Identify which cell holds the provided text, then report its (x, y) central coordinate. 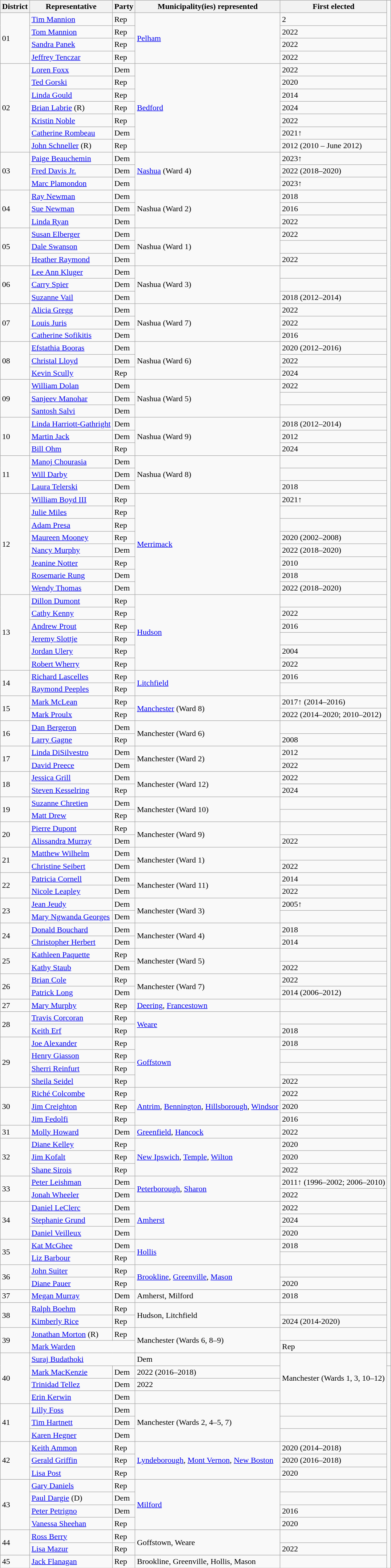
41 (15, 1423)
David Preece (71, 765)
John Suiter (71, 1271)
39 (15, 1340)
Kristin Noble (71, 120)
2014 (2006–2012) (334, 993)
Pelham (207, 38)
Richard Lascelles (71, 677)
Lilly Foss (71, 1410)
Sanjeev Manohar (71, 399)
Tim Hartnett (71, 1423)
Dillon Dumont (71, 601)
22 (15, 885)
2012 (2010 – June 2012) (334, 145)
Municipality(ies) represented (207, 7)
15 (15, 708)
Manchester (Wards 1, 3, 10–12) (334, 1378)
Pierre Dupont (71, 828)
28 (15, 1024)
Vanessa Sheehan (71, 1523)
Peter Petrigno (71, 1511)
33 (15, 1189)
Jonathan Morton (R) (71, 1334)
2 (334, 19)
Joe Alexander (71, 1043)
Erin Kerwin (71, 1397)
Sherri Reinfurt (71, 1068)
Daniel Veilleux (71, 1233)
Nashua (Ward 5) (207, 399)
2020 (2014–2018) (334, 1448)
Kevin Scully (71, 373)
Robert Wherry (71, 664)
Alissandra Murray (71, 841)
Nashua (Ward 2) (207, 209)
Kathleen Paquette (71, 955)
Andrew Prout (71, 626)
2010 (334, 563)
Diane Kelley (71, 1144)
Goffstown (207, 1062)
07 (15, 323)
New Ipswich, Temple, Wilton (207, 1157)
Manchester (Ward 3) (207, 910)
Alicia Gregg (71, 310)
Dan Bergeron (71, 727)
Will Darby (71, 474)
Amherst, Milford (207, 1296)
Jim Kofalt (71, 1157)
Manchester (Wards 2, 4–5, 7) (207, 1423)
2008 (334, 740)
Christine Seibert (71, 866)
Nashua (Ward 6) (207, 360)
44 (15, 1542)
Jim Creighton (71, 1106)
Karen Hegner (71, 1435)
Cathy Kenny (71, 613)
Riché Colcombe (71, 1094)
Mark McLean (71, 702)
Brian Cole (71, 980)
Laura Telerski (71, 487)
26 (15, 986)
38 (15, 1315)
04 (15, 209)
Manchester (Ward 5) (207, 961)
Manchester (Wards 6, 8–9) (207, 1340)
2024 (2014-2020) (334, 1321)
Dale Swanson (71, 247)
Julie Miles (71, 512)
2020 (2012–2016) (334, 348)
Manchester (Ward 7) (207, 986)
Suraj Budathoki (82, 1359)
2020 (2016–2018) (334, 1460)
Adam Presa (71, 525)
02 (15, 108)
Mary Murphy (71, 1005)
Sandra Panek (71, 45)
Nashua (Ward 9) (207, 436)
Santosh Salvi (71, 411)
27 (15, 1005)
William Boyd III (71, 500)
Rosemarie Rung (71, 576)
Tim Mannion (71, 19)
09 (15, 399)
Gerald Griffin (71, 1460)
Henry Giasson (71, 1056)
42 (15, 1460)
Jordan Ulery (71, 651)
Nancy Murphy (71, 550)
Manchester (Ward 1) (207, 860)
Kathy Staub (71, 968)
Peterborough, Sharon (207, 1189)
Goffstown, Weare (207, 1542)
District (15, 7)
37 (15, 1296)
Sue Newman (71, 209)
34 (15, 1220)
2020 (2002–2008) (334, 537)
Linda DiSilvestro (71, 752)
Jim Fedolfi (71, 1119)
Patrick Long (71, 993)
Representative (71, 7)
William Dolan (71, 386)
First elected (334, 7)
Tom Mannion (71, 32)
Bill Ohm (71, 449)
Linda Harriott-Gathright (71, 424)
18 (15, 784)
Merrimack (207, 544)
Keith Erf (71, 1031)
11 (15, 474)
Manchester (Ward 11) (207, 885)
Catherine Rombeau (71, 133)
Efstathia Booras (71, 348)
Jeffrey Tenczar (71, 57)
Martin Jack (71, 436)
Nicole Leapley (71, 891)
Stephanie Grund (71, 1220)
Gary Daniels (71, 1486)
Hudson (207, 632)
Jeanine Notter (71, 563)
Linda Gould (71, 95)
Manchester (Ward 8) (207, 708)
Louis Juris (71, 323)
Donald Bouchard (71, 929)
12 (15, 544)
Wendy Thomas (71, 588)
17 (15, 759)
Travis Corcoran (71, 1018)
Litchfield (207, 683)
Ted Gorski (71, 82)
16 (15, 733)
Peter Leishman (71, 1182)
Suzanne Chretien (71, 803)
35 (15, 1252)
Maureen Mooney (71, 537)
Manchester (Ward 6) (207, 733)
Shane Sirois (71, 1169)
Manchester (Ward 4) (207, 936)
Catherine Sofikitis (71, 335)
Manchester (Ward 12) (207, 784)
Brian Labrie (R) (71, 108)
13 (15, 632)
Heather Raymond (71, 259)
14 (15, 683)
Ray Newman (71, 196)
Lee Ann Kluger (71, 272)
Manoj Chourasia (71, 462)
Antrim, Bennington, Hillsborough, Windsor (207, 1106)
Jonah Wheeler (71, 1195)
Bedford (207, 108)
Brookline, Greenville, Mason (207, 1277)
Megan Murray (71, 1296)
Weare (207, 1024)
Manchester (Ward 10) (207, 809)
2011↑ (1996–2002; 2006–2010) (334, 1182)
Lisa Mazur (71, 1549)
Hollis (207, 1252)
Nashua (Ward 8) (207, 474)
Paige Beauchemin (71, 158)
Christal Lloyd (71, 360)
43 (15, 1505)
01 (15, 38)
Brookline, Greenville, Hollis, Mason (207, 1561)
2022 (2014–2020; 2010–2012) (334, 714)
24 (15, 936)
Christopher Herbert (71, 942)
Keith Ammon (71, 1448)
Jessica Grill (71, 778)
Molly Howard (71, 1132)
29 (15, 1062)
Lyndeborough, Mont Vernon, New Boston (207, 1460)
Deering, Francestown (207, 1005)
Susan Elberger (71, 234)
Patricia Cornell (71, 879)
2022 (2016–2018) (207, 1372)
Kimberly Rice (71, 1321)
06 (15, 285)
19 (15, 809)
Steven Kesselring (71, 790)
Daniel LeClerc (71, 1208)
10 (15, 436)
Trinidad Tellez (71, 1385)
John Schneller (R) (71, 145)
Jean Jeudy (71, 904)
Suzanne Vail (71, 297)
Jack Flanagan (71, 1561)
Milford (207, 1505)
Liz Barbour (71, 1258)
Manchester (Ward 9) (207, 835)
Carry Spier (71, 285)
Ross Berry (71, 1536)
25 (15, 961)
05 (15, 247)
Matt Drew (71, 816)
Amherst (207, 1220)
Raymond Peeples (71, 689)
Loren Foxx (71, 70)
32 (15, 1157)
Sheila Seidel (71, 1081)
Greenfield, Hancock (207, 1132)
Hudson, Litchfield (207, 1315)
03 (15, 171)
Fred Davis Jr. (71, 171)
Lisa Post (71, 1473)
Mary Ngwanda Georges (71, 917)
2004 (334, 651)
36 (15, 1277)
Party (124, 7)
Marc Plamondon (71, 184)
Jeremy Slottje (71, 639)
Nashua (Ward 3) (207, 285)
Nashua (Ward 1) (207, 247)
Matthew Wilhelm (71, 854)
Nashua (Ward 7) (207, 323)
2017↑ (2014–2016) (334, 702)
Ralph Boehm (71, 1309)
Nashua (Ward 4) (207, 171)
21 (15, 860)
45 (15, 1561)
Linda Ryan (71, 222)
2005↑ (334, 904)
Diane Pauer (71, 1283)
Mark Proulx (71, 714)
Mark Warden (82, 1346)
30 (15, 1106)
Manchester (Ward 2) (207, 759)
31 (15, 1132)
23 (15, 910)
08 (15, 360)
20 (15, 835)
Paul Dargie (D) (71, 1498)
Larry Gagne (71, 740)
Mark MacKenzie (71, 1372)
Kat McGhee (71, 1245)
40 (15, 1378)
